Find where the given text appears and provide that cell's center as [x, y] coordinate. 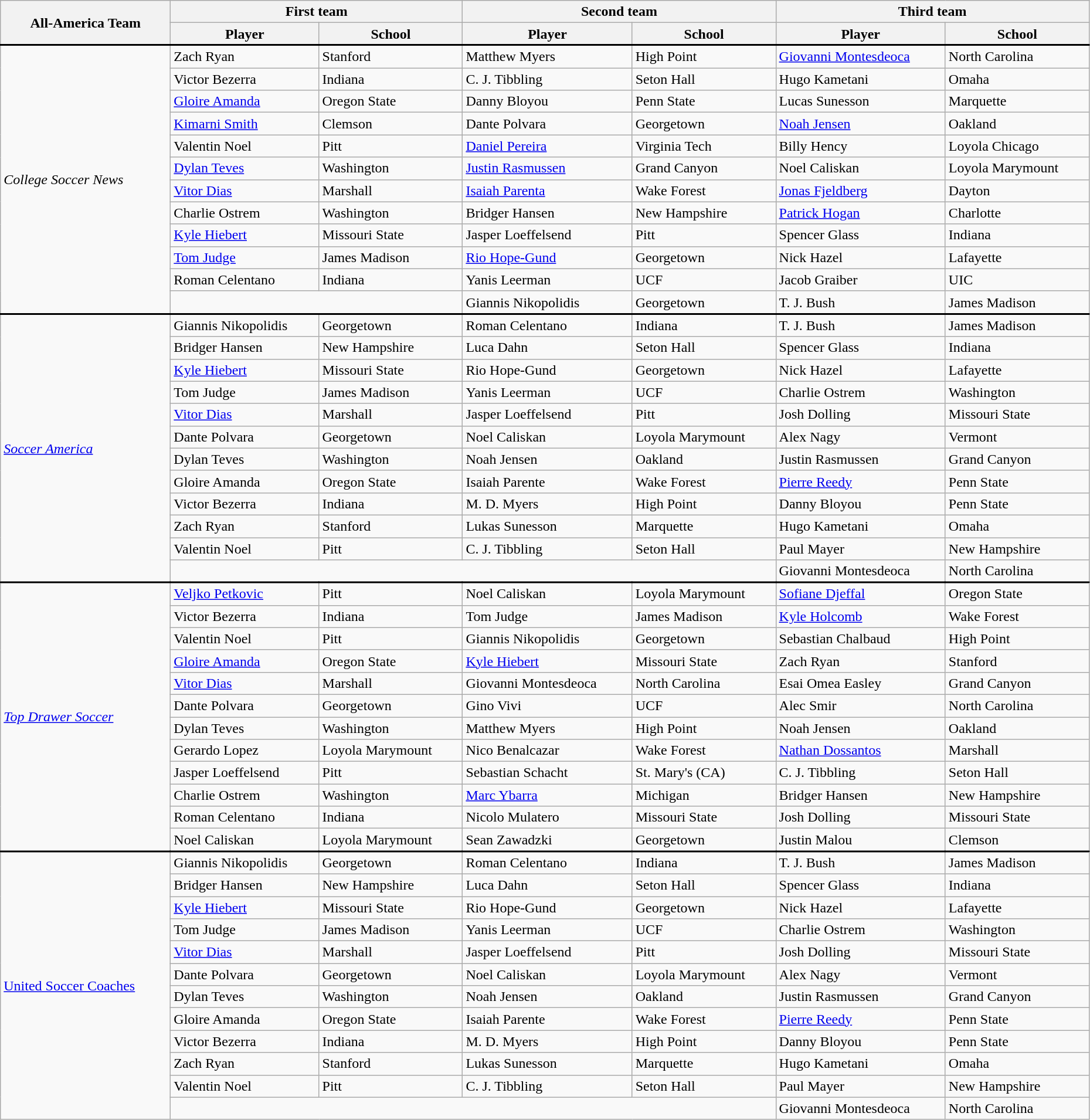
Jonas Fjeldberg [861, 191]
St. Mary's (CA) [704, 773]
Soccer America [86, 448]
Sebastian Schacht [548, 773]
Justin Malou [861, 840]
Isaiah Parenta [548, 191]
Alec Smir [861, 705]
All-America Team [86, 23]
Top Drawer Soccer [86, 717]
Esai Omea Easley [861, 683]
Kyle Holcomb [861, 616]
Marc Ybarra [548, 795]
UIC [1017, 280]
Veljko Petkovic [245, 593]
Charlotte [1017, 213]
Billy Hency [861, 146]
First team [317, 12]
Nicolo Mulatero [548, 817]
Virginia Tech [704, 146]
Lucas Sunesson [861, 101]
Gerardo Lopez [245, 751]
College Soccer News [86, 179]
Jacob Graiber [861, 280]
Gino Vivi [548, 705]
Sofiane Djeffal [861, 593]
Nico Benalcazar [548, 751]
Daniel Pereira [548, 146]
Loyola Chicago [1017, 146]
Second team [619, 12]
Michigan [704, 795]
Third team [932, 12]
Nathan Dossantos [861, 751]
Dayton [1017, 191]
United Soccer Coaches [86, 986]
Sean Zawadzki [548, 840]
Sebastian Chalbaud [861, 639]
Kimarni Smith [245, 124]
Patrick Hogan [861, 213]
